For the text-containing cell, return its midpoint in [x, y] coordinate format. 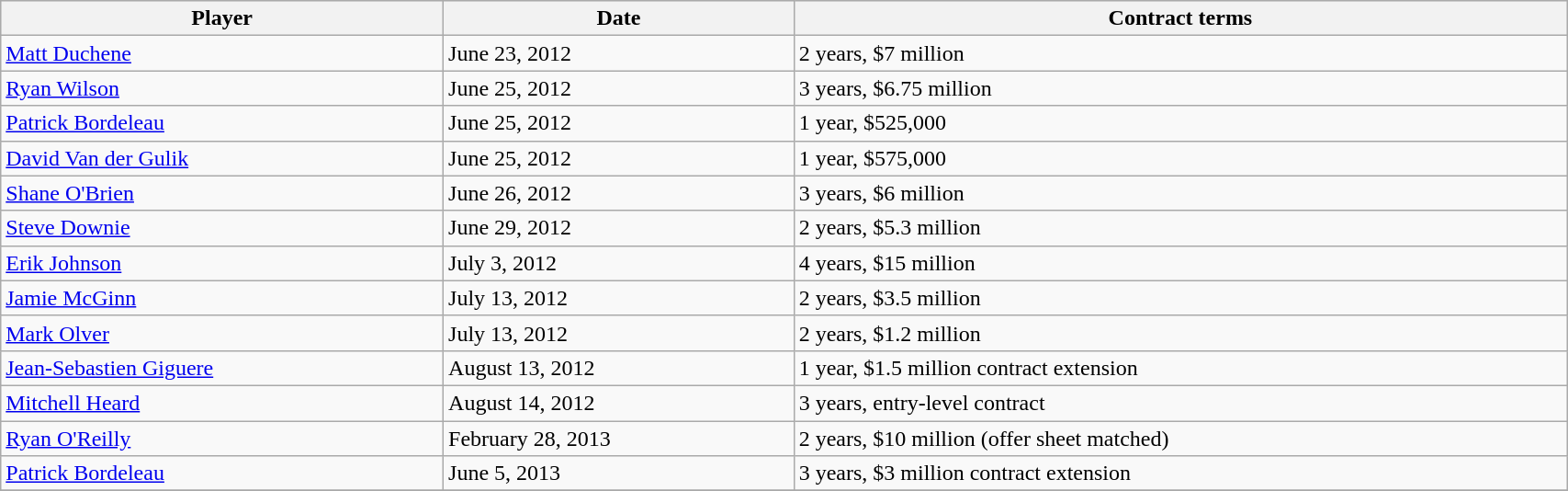
Date [619, 18]
David Van der Gulik [222, 158]
August 13, 2012 [619, 368]
July 3, 2012 [619, 263]
2 years, $7 million [1179, 53]
2 years, $5.3 million [1179, 228]
3 years, entry-level contract [1179, 403]
Contract terms [1179, 18]
February 28, 2013 [619, 439]
June 29, 2012 [619, 228]
Mark Olver [222, 333]
3 years, $3 million contract extension [1179, 474]
Shane O'Brien [222, 193]
Jamie McGinn [222, 298]
1 year, $525,000 [1179, 123]
June 5, 2013 [619, 474]
1 year, $575,000 [1179, 158]
2 years, $10 million (offer sheet matched) [1179, 439]
June 23, 2012 [619, 53]
Erik Johnson [222, 263]
Steve Downie [222, 228]
June 26, 2012 [619, 193]
2 years, $3.5 million [1179, 298]
2 years, $1.2 million [1179, 333]
3 years, $6.75 million [1179, 88]
Mitchell Heard [222, 403]
1 year, $1.5 million contract extension [1179, 368]
Matt Duchene [222, 53]
August 14, 2012 [619, 403]
3 years, $6 million [1179, 193]
4 years, $15 million [1179, 263]
Ryan O'Reilly [222, 439]
Player [222, 18]
Jean-Sebastien Giguere [222, 368]
Ryan Wilson [222, 88]
